Find where the given text appears and provide that cell's center as [X, Y] coordinate. 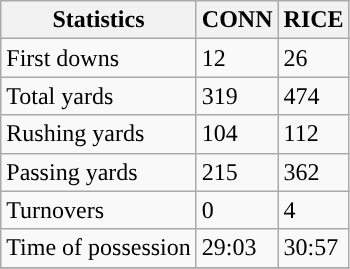
362 [314, 172]
0 [237, 210]
30:57 [314, 248]
Statistics [99, 20]
319 [237, 96]
474 [314, 96]
26 [314, 58]
Time of possession [99, 248]
215 [237, 172]
112 [314, 134]
RICE [314, 20]
CONN [237, 20]
Passing yards [99, 172]
Rushing yards [99, 134]
First downs [99, 58]
Total yards [99, 96]
Turnovers [99, 210]
4 [314, 210]
104 [237, 134]
12 [237, 58]
29:03 [237, 248]
